Return the (x, y) coordinate for the center point of the cell that contains the specified text.  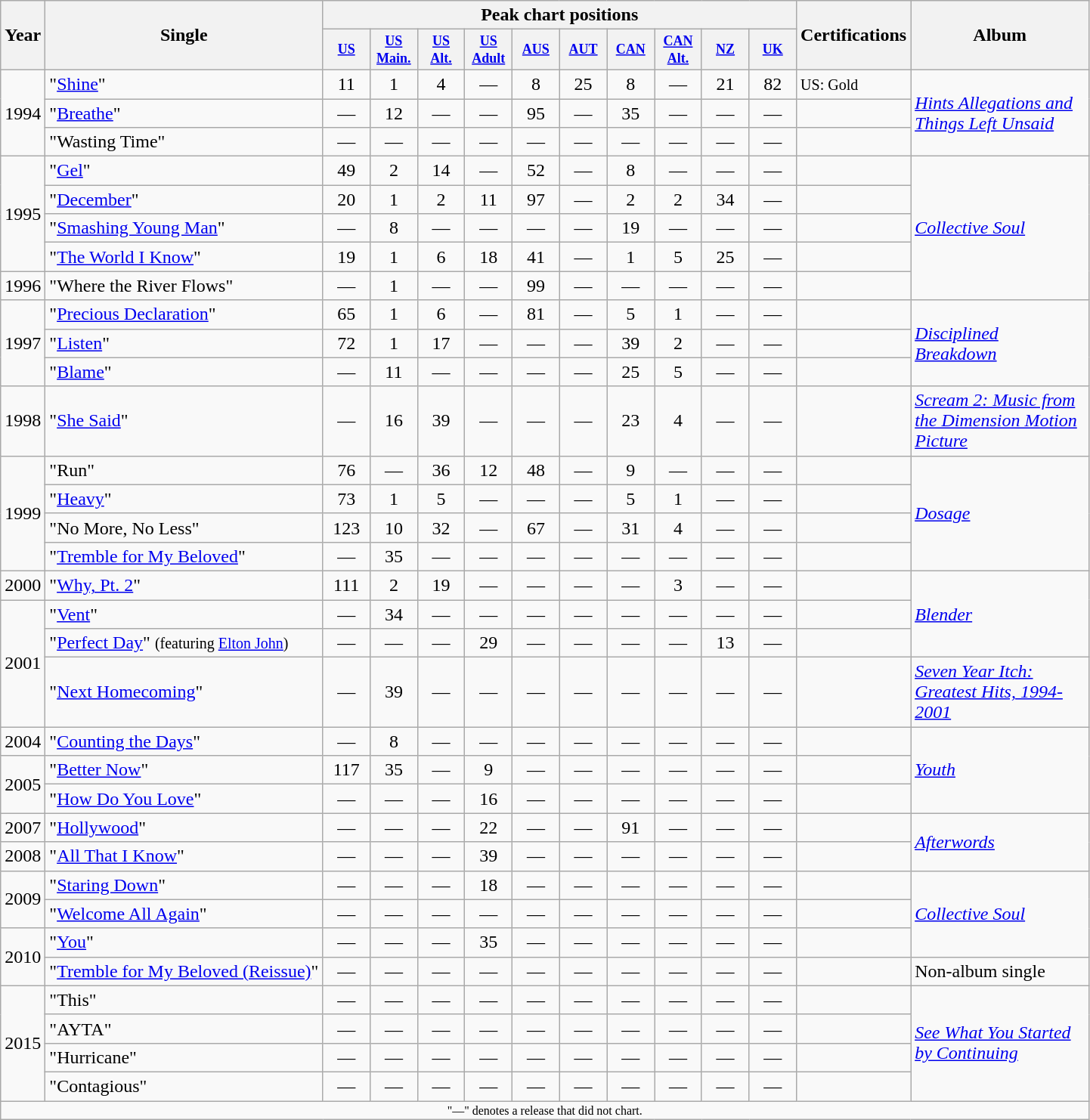
"Listen" (184, 343)
41 (537, 257)
USAlt. (441, 50)
3 (679, 585)
AUT (584, 50)
"How Do You Love" (184, 799)
"Run" (184, 470)
UK (773, 50)
Peak chart positions (559, 15)
CANAlt. (679, 50)
"Gel" (184, 171)
"Breathe" (184, 113)
32 (441, 528)
AUS (537, 50)
1996 (23, 286)
2007 (23, 828)
13 (726, 643)
82 (773, 84)
Dosage (1000, 513)
1998 (23, 421)
Seven Year Itch: Greatest Hits, 1994-2001 (1000, 692)
2004 (23, 741)
91 (630, 828)
2009 (23, 899)
2015 (23, 1043)
95 (537, 113)
"The World I Know" (184, 257)
Single (184, 36)
97 (537, 200)
Disciplined Breakdown (1000, 343)
20 (346, 200)
2001 (23, 664)
99 (537, 286)
21 (726, 84)
Non-album single (1000, 971)
22 (488, 828)
Afterwords (1000, 842)
"AYTA" (184, 1029)
"All That I Know" (184, 856)
"Perfect Day" (featuring Elton John) (184, 643)
2010 (23, 957)
"Heavy" (184, 499)
Certifications (854, 36)
36 (441, 470)
1997 (23, 343)
US (346, 50)
"Tremble for My Beloved" (184, 556)
49 (346, 171)
"December" (184, 200)
17 (441, 343)
65 (346, 314)
CAN (630, 50)
31 (630, 528)
1999 (23, 513)
67 (537, 528)
2005 (23, 784)
81 (537, 314)
USAdult (488, 50)
US: Gold (854, 84)
NZ (726, 50)
"Precious Declaration" (184, 314)
"Smashing Young Man" (184, 228)
117 (346, 770)
Album (1000, 36)
"Where the River Flows" (184, 286)
72 (346, 343)
"You" (184, 942)
"This" (184, 1000)
2000 (23, 585)
14 (441, 171)
"Hurricane" (184, 1057)
"Better Now" (184, 770)
"No More, No Less" (184, 528)
"—" denotes a release that did not chart. (545, 1110)
1995 (23, 214)
1994 (23, 113)
Blender (1000, 614)
"Staring Down" (184, 885)
2008 (23, 856)
"Contagious" (184, 1086)
48 (537, 470)
"Hollywood" (184, 828)
Scream 2: Music from the Dimension Motion Picture (1000, 421)
123 (346, 528)
"Shine" (184, 84)
52 (537, 171)
10 (395, 528)
111 (346, 585)
See What You Started by Continuing (1000, 1043)
Hints Allegations and Things Left Unsaid (1000, 113)
"Next Homecoming" (184, 692)
23 (630, 421)
"She Said" (184, 421)
"Counting the Days" (184, 741)
Year (23, 36)
"Tremble for My Beloved (Reissue)" (184, 971)
"Wasting Time" (184, 142)
29 (488, 643)
"Vent" (184, 614)
"Blame" (184, 372)
"Why, Pt. 2" (184, 585)
USMain. (395, 50)
"Welcome All Again" (184, 914)
Youth (1000, 770)
73 (346, 499)
76 (346, 470)
